Find where the given text appears and provide that cell's center as [x, y] coordinate. 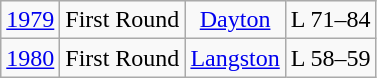
L 58–59 [330, 58]
L 71–84 [330, 20]
1980 [30, 58]
Langston [235, 58]
Dayton [235, 20]
1979 [30, 20]
